Detect which cell encompasses the target text, then output its [X, Y] center coordinate. 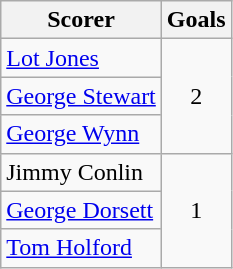
1 [196, 210]
George Dorsett [82, 210]
Tom Holford [82, 248]
Jimmy Conlin [82, 172]
Lot Jones [82, 58]
George Wynn [82, 134]
Goals [196, 20]
Scorer [82, 20]
George Stewart [82, 96]
2 [196, 96]
